Return the [X, Y] coordinate for the center point of the cell that contains the specified text.  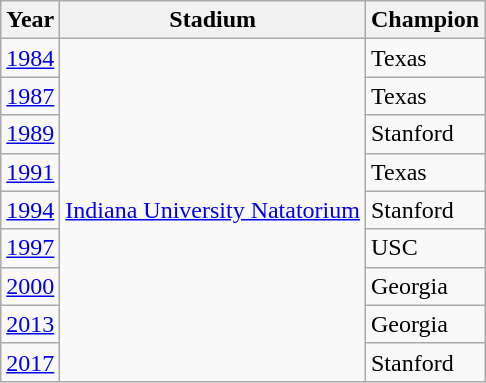
2013 [30, 324]
2017 [30, 362]
1984 [30, 58]
2000 [30, 286]
USC [424, 248]
1991 [30, 172]
Year [30, 20]
Champion [424, 20]
1987 [30, 96]
1989 [30, 134]
1994 [30, 210]
Stadium [213, 20]
1997 [30, 248]
Indiana University Natatorium [213, 210]
